Extract the (x, y) coordinate from the center of the cell holding the provided text.  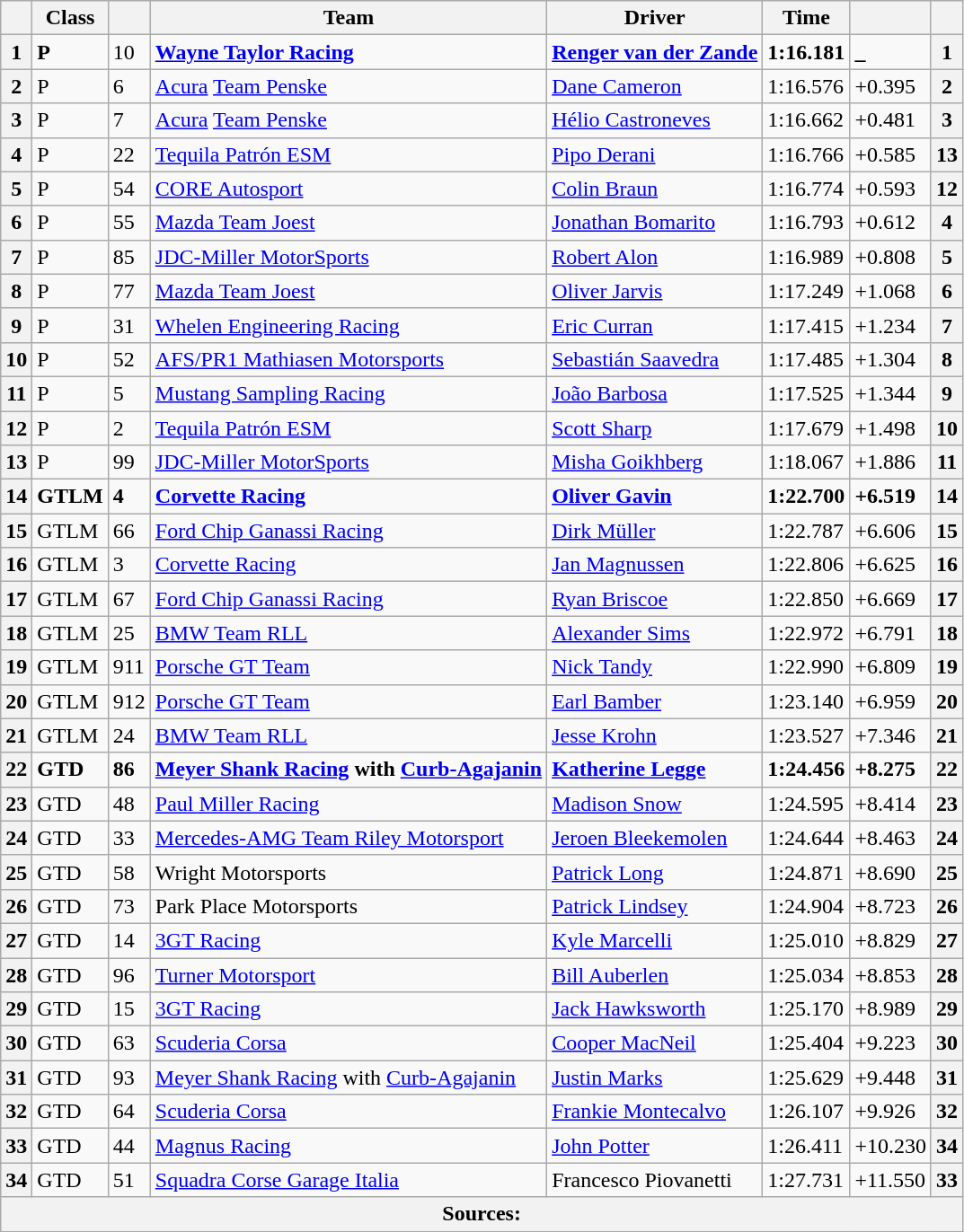
Squadra Corse Garage Italia (349, 1180)
+1.886 (891, 462)
+6.809 (891, 667)
+0.593 (891, 189)
+8.853 (891, 974)
Team (349, 18)
1:27.731 (807, 1180)
Jack Hawksworth (655, 1009)
Sebastián Saavedra (655, 359)
+10.230 (891, 1146)
1:17.679 (807, 428)
1:26.411 (807, 1146)
+8.723 (891, 906)
93 (129, 1078)
Pipo Derani (655, 154)
+8.690 (891, 872)
1:17.415 (807, 325)
Mustang Sampling Racing (349, 393)
Turner Motorsport (349, 974)
1:16.793 (807, 223)
1:25.034 (807, 974)
Frankie Montecalvo (655, 1112)
+6.959 (891, 701)
1:22.972 (807, 633)
+11.550 (891, 1180)
Dirk Müller (655, 531)
63 (129, 1043)
Jeroen Bleekemolen (655, 838)
Jonathan Bomarito (655, 223)
1:24.456 (807, 770)
85 (129, 257)
Whelen Engineering Racing (349, 325)
1:22.990 (807, 667)
AFS/PR1 Mathiasen Motorsports (349, 359)
1:24.644 (807, 838)
Wayne Taylor Racing (349, 52)
_ (891, 52)
Jan Magnussen (655, 565)
96 (129, 974)
1:17.485 (807, 359)
+6.519 (891, 497)
1:17.525 (807, 393)
+8.275 (891, 770)
+6.669 (891, 599)
1:23.140 (807, 701)
58 (129, 872)
1:24.595 (807, 804)
+0.612 (891, 223)
+0.585 (891, 154)
Earl Bamber (655, 701)
54 (129, 189)
Colin Braun (655, 189)
+6.791 (891, 633)
1:24.871 (807, 872)
+9.926 (891, 1112)
Kyle Marcelli (655, 940)
1:22.806 (807, 565)
1:16.576 (807, 86)
Time (807, 18)
Oliver Jarvis (655, 291)
1:23.527 (807, 735)
Renger van der Zande (655, 52)
64 (129, 1112)
55 (129, 223)
+9.223 (891, 1043)
Driver (655, 18)
1:24.904 (807, 906)
66 (129, 531)
Scott Sharp (655, 428)
Mercedes-AMG Team Riley Motorsport (349, 838)
+8.989 (891, 1009)
1:22.700 (807, 497)
Francesco Piovanetti (655, 1180)
+1.068 (891, 291)
+6.606 (891, 531)
+1.344 (891, 393)
Park Place Motorsports (349, 906)
Robert Alon (655, 257)
Nick Tandy (655, 667)
Wright Motorsports (349, 872)
Class (70, 18)
1:25.170 (807, 1009)
Cooper MacNeil (655, 1043)
1:25.404 (807, 1043)
1:18.067 (807, 462)
1:16.181 (807, 52)
Justin Marks (655, 1078)
1:16.989 (807, 257)
1:25.629 (807, 1078)
Jesse Krohn (655, 735)
99 (129, 462)
51 (129, 1180)
+0.808 (891, 257)
1:25.010 (807, 940)
86 (129, 770)
1:22.850 (807, 599)
Katherine Legge (655, 770)
52 (129, 359)
+8.463 (891, 838)
Alexander Sims (655, 633)
1:16.766 (807, 154)
+0.481 (891, 120)
911 (129, 667)
67 (129, 599)
+0.395 (891, 86)
77 (129, 291)
CORE Autosport (349, 189)
+8.414 (891, 804)
+6.625 (891, 565)
Dane Cameron (655, 86)
44 (129, 1146)
912 (129, 701)
Eric Curran (655, 325)
1:22.787 (807, 531)
Sources: (482, 1214)
+1.234 (891, 325)
1:16.662 (807, 120)
Patrick Lindsey (655, 906)
1:17.249 (807, 291)
João Barbosa (655, 393)
John Potter (655, 1146)
Madison Snow (655, 804)
Patrick Long (655, 872)
+8.829 (891, 940)
Magnus Racing (349, 1146)
+1.304 (891, 359)
+7.346 (891, 735)
Misha Goikhberg (655, 462)
Ryan Briscoe (655, 599)
1:26.107 (807, 1112)
1:16.774 (807, 189)
Oliver Gavin (655, 497)
Paul Miller Racing (349, 804)
Bill Auberlen (655, 974)
73 (129, 906)
Hélio Castroneves (655, 120)
+9.448 (891, 1078)
+1.498 (891, 428)
48 (129, 804)
